Return the [x, y] coordinate for the center point of the cell that contains the specified text.  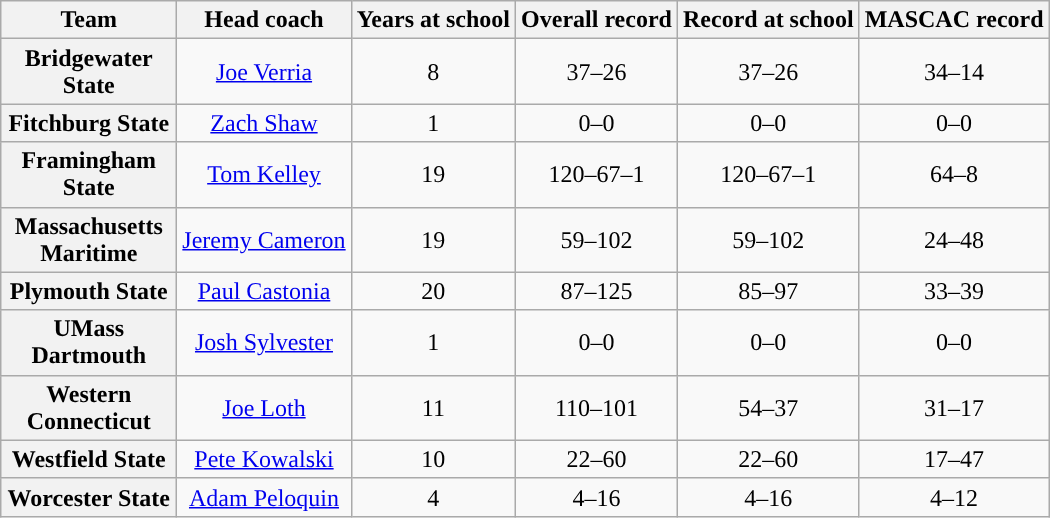
20 [433, 291]
31–17 [954, 408]
Bridgewater State [89, 72]
10 [433, 459]
Head coach [264, 20]
Joe Verria [264, 72]
Adam Peloquin [264, 497]
24–48 [954, 240]
Jeremy Cameron [264, 240]
87–125 [597, 291]
Westfield State [89, 459]
34–14 [954, 72]
4 [433, 497]
11 [433, 408]
Framingham State [89, 174]
17–47 [954, 459]
Western Connecticut [89, 408]
UMass Dartmouth [89, 342]
54–37 [768, 408]
4–12 [954, 497]
Overall record [597, 20]
Zach Shaw [264, 123]
Pete Kowalski [264, 459]
8 [433, 72]
Joe Loth [264, 408]
Record at school [768, 20]
Josh Sylvester [264, 342]
Fitchburg State [89, 123]
Paul Castonia [264, 291]
110–101 [597, 408]
Plymouth State [89, 291]
Tom Kelley [264, 174]
MASCAC record [954, 20]
Worcester State [89, 497]
Years at school [433, 20]
85–97 [768, 291]
Massachusetts Maritime [89, 240]
33–39 [954, 291]
Team [89, 20]
64–8 [954, 174]
